Determine the (x, y) coordinate at the center of the cell enclosing the given text.  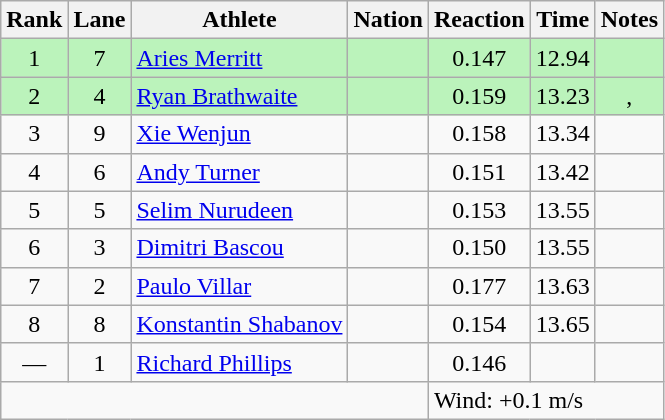
— (34, 362)
0.159 (479, 96)
0.146 (479, 362)
Rank (34, 20)
0.177 (479, 286)
0.153 (479, 210)
Andy Turner (240, 172)
0.158 (479, 134)
0.154 (479, 324)
, (629, 96)
Selim Nurudeen (240, 210)
Notes (629, 20)
9 (100, 134)
Ryan Brathwaite (240, 96)
Dimitri Bascou (240, 248)
Richard Phillips (240, 362)
0.151 (479, 172)
13.23 (562, 96)
Lane (100, 20)
Nation (388, 20)
Xie Wenjun (240, 134)
13.34 (562, 134)
Time (562, 20)
13.63 (562, 286)
Reaction (479, 20)
Aries Merritt (240, 58)
Paulo Villar (240, 286)
0.150 (479, 248)
13.65 (562, 324)
Konstantin Shabanov (240, 324)
Athlete (240, 20)
12.94 (562, 58)
13.42 (562, 172)
0.147 (479, 58)
Wind: +0.1 m/s (546, 400)
